Detect which cell encompasses the target text, then output its [x, y] center coordinate. 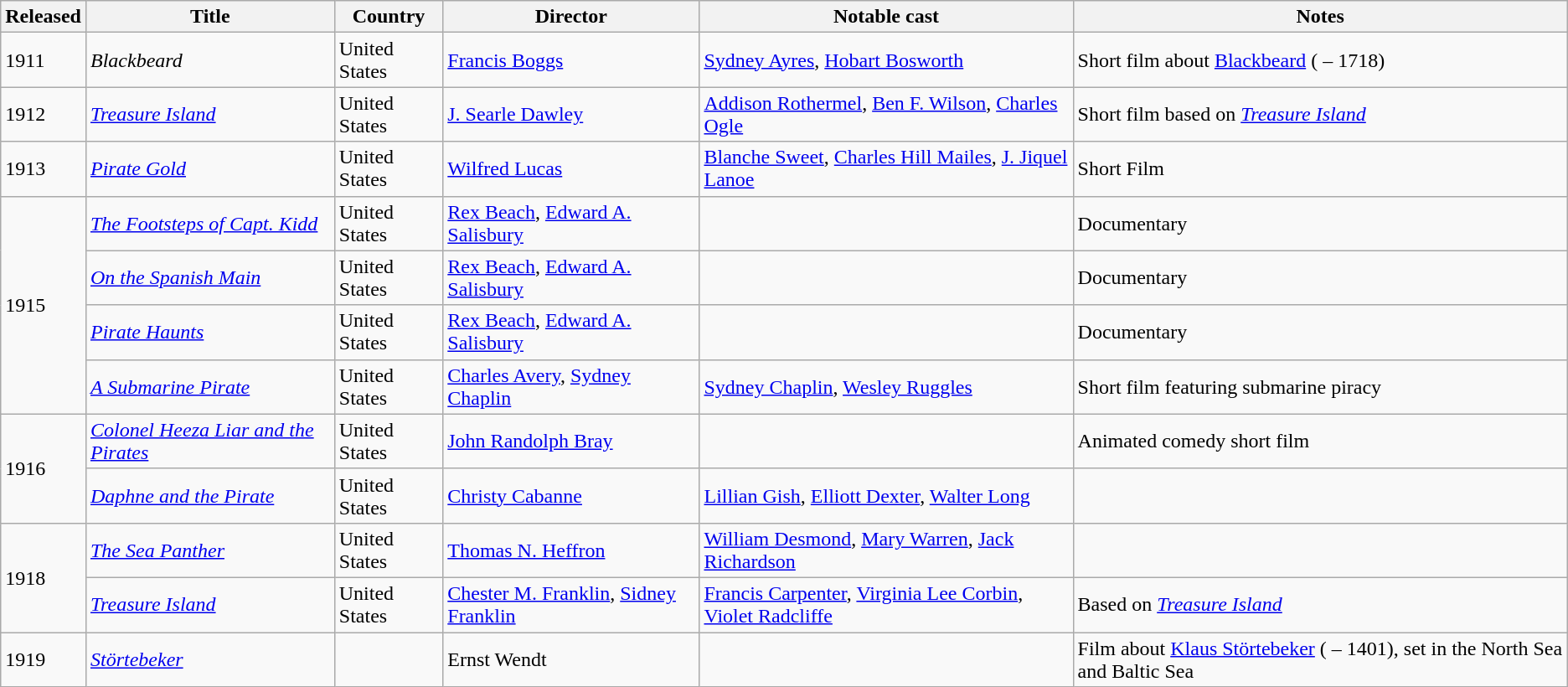
1916 [44, 468]
A Submarine Pirate [209, 387]
1915 [44, 305]
John Randolph Bray [571, 441]
William Desmond, Mary Warren, Jack Richardson [886, 550]
1911 [44, 60]
Short film featuring submarine piracy [1320, 387]
1918 [44, 577]
Notable cast [886, 17]
Country [389, 17]
Film about Klaus Störtebeker ( – 1401), set in the North Sea and Baltic Sea [1320, 659]
Colonel Heeza Liar and the Pirates [209, 441]
Lillian Gish, Elliott Dexter, Walter Long [886, 496]
Wilfred Lucas [571, 169]
Blackbeard [209, 60]
1912 [44, 114]
Short Film [1320, 169]
The Footsteps of Capt. Kidd [209, 223]
Addison Rothermel, Ben F. Wilson, Charles Ogle [886, 114]
Director [571, 17]
Released [44, 17]
Notes [1320, 17]
On the Spanish Main [209, 278]
Pirate Haunts [209, 332]
Pirate Gold [209, 169]
Chester M. Franklin, Sidney Franklin [571, 605]
1913 [44, 169]
Christy Cabanne [571, 496]
Based on Treasure Island [1320, 605]
Ernst Wendt [571, 659]
Title [209, 17]
Thomas N. Heffron [571, 550]
J. Searle Dawley [571, 114]
Short film about Blackbeard ( – 1718) [1320, 60]
Animated comedy short film [1320, 441]
Charles Avery, Sydney Chaplin [571, 387]
The Sea Panther [209, 550]
Störtebeker [209, 659]
Blanche Sweet, Charles Hill Mailes, J. Jiquel Lanoe [886, 169]
Short film based on Treasure Island [1320, 114]
Francis Boggs [571, 60]
Daphne and the Pirate [209, 496]
Sydney Ayres, Hobart Bosworth [886, 60]
Sydney Chaplin, Wesley Ruggles [886, 387]
Francis Carpenter, Virginia Lee Corbin, Violet Radcliffe [886, 605]
1919 [44, 659]
